Determine the (X, Y) coordinate at the center of the cell enclosing the given text.  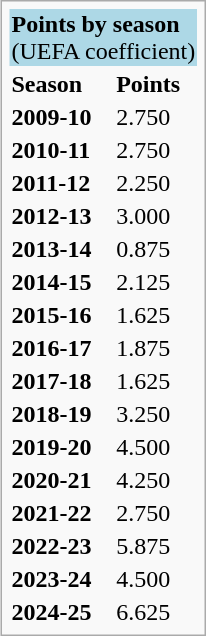
2011-12 (61, 183)
Points (156, 84)
2018-19 (61, 414)
Points by season(UEFA coefficient) (104, 38)
3.250 (156, 414)
2.250 (156, 183)
2023-24 (61, 579)
2016-17 (61, 348)
2009-10 (61, 117)
2019-20 (61, 447)
2012-13 (61, 216)
2010-11 (61, 150)
2024-25 (61, 612)
2014-15 (61, 282)
4.250 (156, 480)
3.000 (156, 216)
6.625 (156, 612)
2021-22 (61, 513)
2022-23 (61, 546)
1.875 (156, 348)
2020-21 (61, 480)
2017-18 (61, 381)
2015-16 (61, 315)
Season (61, 84)
2013-14 (61, 249)
2.125 (156, 282)
0.875 (156, 249)
5.875 (156, 546)
